Identify which cell holds the provided text, then report its [X, Y] central coordinate. 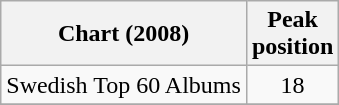
Swedish Top 60 Albums [124, 85]
Peakposition [292, 34]
18 [292, 85]
Chart (2008) [124, 34]
